Search for the cell housing the specified text and yield its [X, Y] center coordinate. 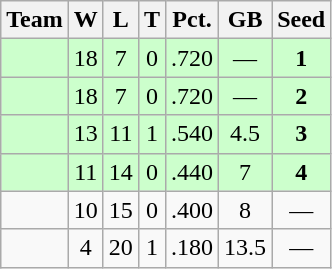
.540 [192, 134]
13.5 [246, 248]
T [152, 20]
8 [246, 210]
.180 [192, 248]
Pct. [192, 20]
14 [120, 172]
.400 [192, 210]
4.5 [246, 134]
Seed [302, 20]
GB [246, 20]
L [120, 20]
.440 [192, 172]
W [86, 20]
10 [86, 210]
20 [120, 248]
2 [302, 96]
13 [86, 134]
15 [120, 210]
3 [302, 134]
Team [35, 20]
